For the text-containing cell, return its midpoint in (x, y) coordinate format. 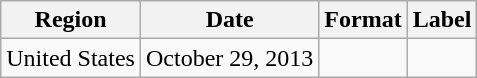
Format (363, 20)
October 29, 2013 (229, 58)
Date (229, 20)
Region (71, 20)
Label (442, 20)
United States (71, 58)
